Capture the cell that displays the provided text and extract its [x, y] central coordinate. 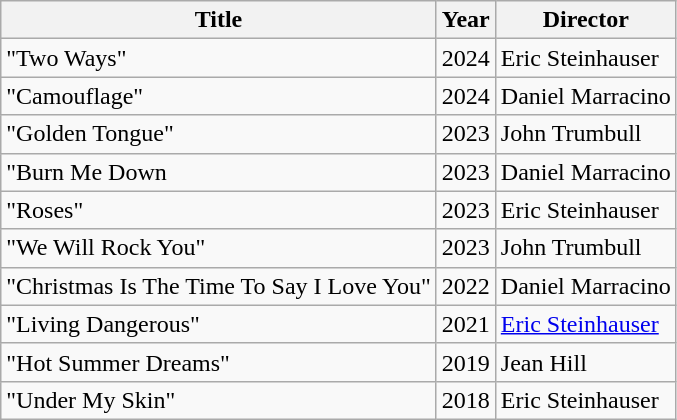
"Roses" [218, 210]
"Hot Summer Dreams" [218, 362]
2019 [466, 362]
Jean Hill [586, 362]
Title [218, 20]
2018 [466, 400]
"Golden Tongue" [218, 134]
"We Will Rock You" [218, 248]
"Burn Me Down [218, 172]
"Two Ways" [218, 58]
"Christmas Is The Time To Say I Love You" [218, 286]
Year [466, 20]
2022 [466, 286]
"Camouflage" [218, 96]
Director [586, 20]
2021 [466, 324]
"Living Dangerous" [218, 324]
"Under My Skin" [218, 400]
